Search for the cell housing the specified text and yield its [x, y] center coordinate. 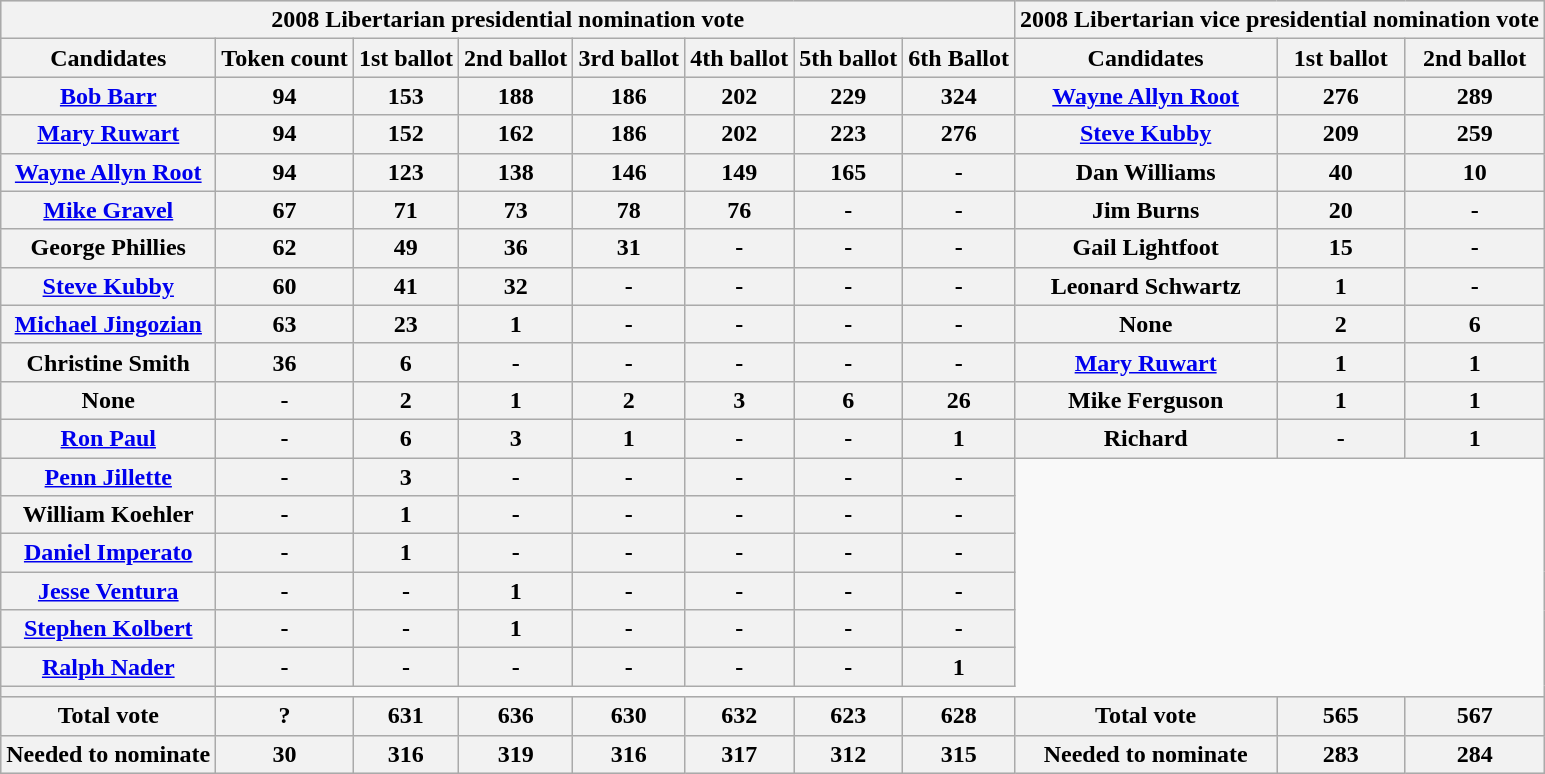
223 [848, 134]
312 [848, 754]
138 [515, 172]
165 [848, 172]
Penn Jillette [108, 477]
40 [1341, 172]
284 [1475, 754]
78 [629, 210]
565 [1341, 716]
49 [406, 248]
Jim Burns [1146, 210]
2008 Libertarian presidential nomination vote [508, 20]
Mike Gravel [108, 210]
632 [740, 716]
31 [629, 248]
Daniel Imperato [108, 553]
Bob Barr [108, 96]
188 [515, 96]
259 [1475, 134]
209 [1341, 134]
Christine Smith [108, 362]
289 [1475, 96]
630 [629, 716]
15 [1341, 248]
567 [1475, 716]
10 [1475, 172]
146 [629, 172]
60 [285, 286]
149 [740, 172]
71 [406, 210]
631 [406, 716]
4th ballot [740, 58]
George Phillies [108, 248]
Dan Williams [1146, 172]
283 [1341, 754]
315 [959, 754]
41 [406, 286]
Token count [285, 58]
152 [406, 134]
Ralph Nader [108, 667]
26 [959, 400]
623 [848, 716]
Stephen Kolbert [108, 629]
153 [406, 96]
Richard [1146, 438]
3rd ballot [629, 58]
Ron Paul [108, 438]
Mike Ferguson [1146, 400]
32 [515, 286]
5th ballot [848, 58]
67 [285, 210]
319 [515, 754]
73 [515, 210]
162 [515, 134]
Leonard Schwartz [1146, 286]
Michael Jingozian [108, 324]
63 [285, 324]
317 [740, 754]
6th Ballot [959, 58]
? [285, 716]
30 [285, 754]
76 [740, 210]
636 [515, 716]
23 [406, 324]
628 [959, 716]
324 [959, 96]
62 [285, 248]
229 [848, 96]
William Koehler [108, 515]
Gail Lightfoot [1146, 248]
2008 Libertarian vice presidential nomination vote [1280, 20]
Jesse Ventura [108, 591]
20 [1341, 210]
123 [406, 172]
